Search for the cell housing the specified text and yield its (x, y) center coordinate. 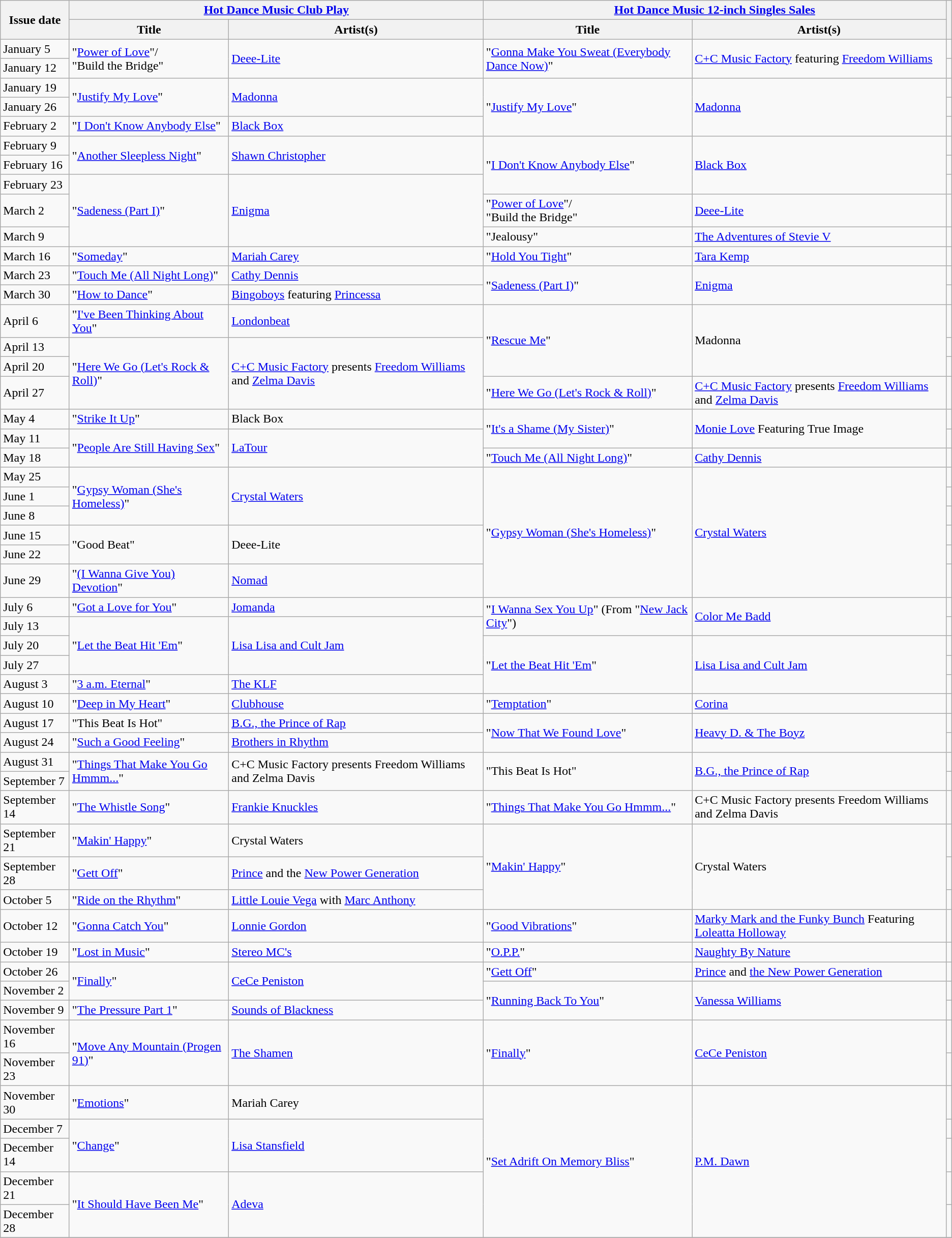
Issue date (35, 20)
"Jealousy" (587, 236)
"Another Sleepless Night" (148, 155)
December 21 (35, 1188)
April 20 (35, 367)
September 21 (35, 840)
The Adventures of Stevie V (819, 236)
June 29 (35, 581)
June 22 (35, 554)
"Temptation" (587, 704)
"Gonna Catch You" (148, 925)
June 8 (35, 516)
"Hold You Tight" (587, 256)
March 16 (35, 256)
March 2 (35, 210)
July 13 (35, 626)
"Deep in My Heart" (148, 704)
"Ride on the Rhythm" (148, 899)
April 13 (35, 347)
Monie Love Featuring True Image (819, 429)
Color Me Badd (819, 616)
Bingoboys featuring Princessa (356, 295)
Shawn Christopher (356, 155)
The Shamen (356, 1053)
"How to Dance" (148, 295)
"Rescue Me" (587, 341)
"Lost in Music" (148, 952)
May 4 (35, 419)
October 26 (35, 972)
June 1 (35, 496)
The KLF (356, 684)
May 18 (35, 458)
Hot Dance Music Club Play (276, 10)
"Running Back To You" (587, 1001)
Jomanda (356, 607)
November 30 (35, 1102)
Vanessa Williams (819, 1001)
Adeva (356, 1204)
July 20 (35, 646)
Lonnie Gordon (356, 925)
Corina (819, 704)
August 31 (35, 762)
Heavy D. & The Boyz (819, 733)
January 26 (35, 107)
"O.P.P." (587, 952)
May 25 (35, 477)
April 27 (35, 392)
"(I Wanna Give You) Devotion" (148, 581)
LaTour (356, 448)
Sounds of Blackness (356, 1010)
October 5 (35, 899)
Tara Kemp (819, 256)
"Change" (148, 1145)
April 6 (35, 321)
"I've Been Thinking About You" (148, 321)
"Emotions" (148, 1102)
January 19 (35, 87)
"Someday" (148, 256)
C+C Music Factory featuring Freedom Williams (819, 58)
March 23 (35, 276)
"Got a Love for You" (148, 607)
February 23 (35, 184)
"Good Beat" (148, 545)
February 2 (35, 126)
"Set Adrift On Memory Bliss" (587, 1162)
Brothers in Rhythm (356, 742)
January 5 (35, 49)
November 9 (35, 1010)
Londonbeat (356, 321)
March 9 (35, 236)
September 7 (35, 781)
"Good Vibrations" (587, 925)
July 6 (35, 607)
Clubhouse (356, 704)
Nomad (356, 581)
October 19 (35, 952)
December 14 (35, 1155)
Stereo MC's (356, 952)
November 23 (35, 1070)
"Now That We Found Love" (587, 733)
"People Are Still Having Sex" (148, 448)
"3 a.m. Eternal" (148, 684)
September 14 (35, 807)
October 12 (35, 925)
January 12 (35, 68)
Frankie Knuckles (356, 807)
Little Louie Vega with Marc Anthony (356, 899)
November 16 (35, 1036)
December 7 (35, 1129)
July 27 (35, 665)
Hot Dance Music 12-inch Singles Sales (715, 10)
February 9 (35, 145)
"It's a Shame (My Sister)" (587, 429)
P.M. Dawn (819, 1162)
"The Pressure Part 1" (148, 1010)
May 11 (35, 438)
"Move Any Mountain (Progen 91)" (148, 1053)
August 3 (35, 684)
"It Should Have Been Me" (148, 1204)
Marky Mark and the Funky Bunch Featuring Loleatta Holloway (819, 925)
"Strike It Up" (148, 419)
December 28 (35, 1221)
March 30 (35, 295)
Naughty By Nature (819, 952)
September 28 (35, 873)
"Gonna Make You Sweat (Everybody Dance Now)" (587, 58)
August 17 (35, 723)
Lisa Stansfield (356, 1145)
"The Whistle Song" (148, 807)
August 24 (35, 742)
"I Wanna Sex You Up" (From "New Jack City") (587, 616)
November 2 (35, 991)
August 10 (35, 704)
June 15 (35, 535)
"Such a Good Feeling" (148, 742)
February 16 (35, 165)
